Locate the cell with the specified text and output its (x, y) center coordinate. 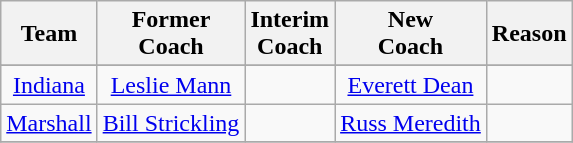
Russ Meredith (411, 123)
Reason (529, 34)
NewCoach (411, 34)
InterimCoach (290, 34)
Everett Dean (411, 85)
Team (49, 34)
FormerCoach (171, 34)
Indiana (49, 85)
Leslie Mann (171, 85)
Bill Strickling (171, 123)
Marshall (49, 123)
